Find where the given text appears and provide that cell's center as (X, Y) coordinate. 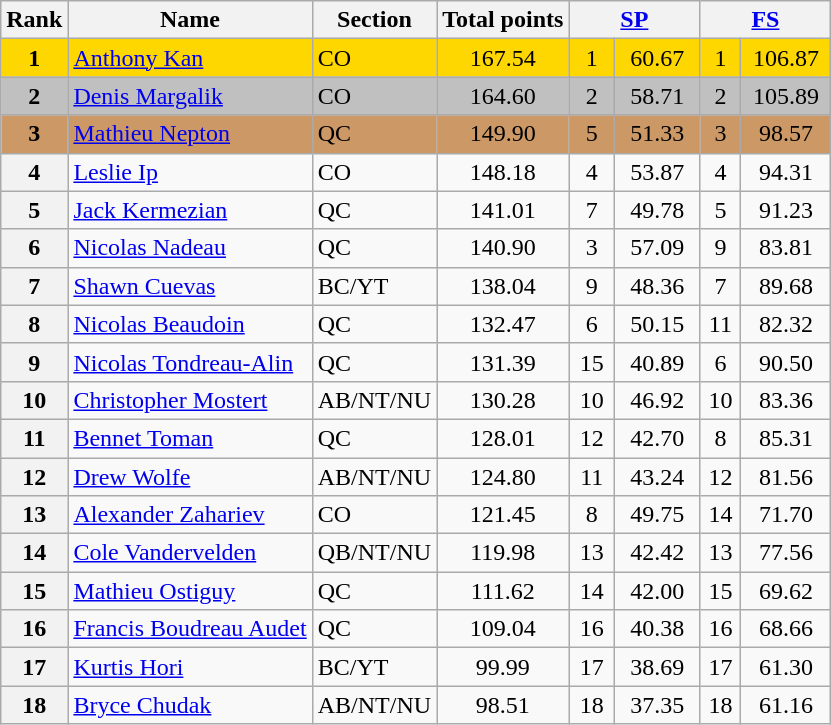
119.98 (503, 553)
Nicolas Nadeau (190, 248)
Denis Margalik (190, 96)
128.01 (503, 438)
Leslie Ip (190, 172)
77.56 (786, 553)
106.87 (786, 58)
51.33 (658, 134)
167.54 (503, 58)
132.47 (503, 324)
61.30 (786, 667)
121.45 (503, 515)
Anthony Kan (190, 58)
Drew Wolfe (190, 477)
42.00 (658, 591)
Bryce Chudak (190, 705)
Shawn Cuevas (190, 286)
49.75 (658, 515)
130.28 (503, 400)
61.16 (786, 705)
83.36 (786, 400)
Cole Vandervelden (190, 553)
Total points (503, 20)
149.90 (503, 134)
105.89 (786, 96)
Name (190, 20)
Mathieu Ostiguy (190, 591)
58.71 (658, 96)
Rank (34, 20)
131.39 (503, 362)
42.42 (658, 553)
SP (634, 20)
90.50 (786, 362)
94.31 (786, 172)
164.60 (503, 96)
140.90 (503, 248)
91.23 (786, 210)
69.62 (786, 591)
109.04 (503, 629)
Alexander Zahariev (190, 515)
141.01 (503, 210)
40.38 (658, 629)
81.56 (786, 477)
43.24 (658, 477)
148.18 (503, 172)
57.09 (658, 248)
138.04 (503, 286)
Kurtis Hori (190, 667)
38.69 (658, 667)
83.81 (786, 248)
Nicolas Tondreau-Alin (190, 362)
53.87 (658, 172)
99.99 (503, 667)
82.32 (786, 324)
Bennet Toman (190, 438)
Jack Kermezian (190, 210)
Francis Boudreau Audet (190, 629)
60.67 (658, 58)
49.78 (658, 210)
37.35 (658, 705)
89.68 (786, 286)
98.57 (786, 134)
Nicolas Beaudoin (190, 324)
50.15 (658, 324)
FS (766, 20)
QB/NT/NU (374, 553)
71.70 (786, 515)
48.36 (658, 286)
42.70 (658, 438)
98.51 (503, 705)
Section (374, 20)
Christopher Mostert (190, 400)
124.80 (503, 477)
68.66 (786, 629)
40.89 (658, 362)
85.31 (786, 438)
46.92 (658, 400)
111.62 (503, 591)
Mathieu Nepton (190, 134)
